Determine the [x, y] coordinate at the center of the cell enclosing the given text.  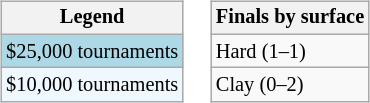
$25,000 tournaments [92, 51]
Legend [92, 18]
Clay (0–2) [290, 85]
Finals by surface [290, 18]
$10,000 tournaments [92, 85]
Hard (1–1) [290, 51]
